Return the [X, Y] coordinate for the center point of the cell that contains the specified text.  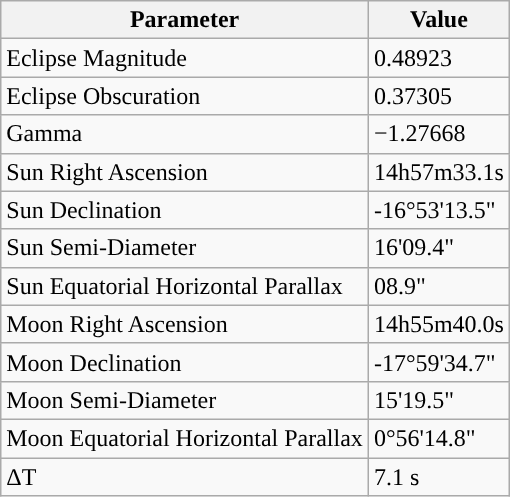
14h57m33.1s [438, 172]
-16°53'13.5" [438, 210]
Moon Semi-Diameter [185, 400]
Sun Declination [185, 210]
0°56'14.8" [438, 438]
Parameter [185, 20]
Moon Equatorial Horizontal Parallax [185, 438]
-17°59'34.7" [438, 362]
Eclipse Obscuration [185, 96]
Sun Semi-Diameter [185, 248]
Moon Declination [185, 362]
0.37305 [438, 96]
14h55m40.0s [438, 324]
Gamma [185, 134]
7.1 s [438, 477]
−1.27668 [438, 134]
Value [438, 20]
15'19.5" [438, 400]
16'09.4" [438, 248]
Sun Right Ascension [185, 172]
Sun Equatorial Horizontal Parallax [185, 286]
08.9" [438, 286]
ΔT [185, 477]
0.48923 [438, 58]
Moon Right Ascension [185, 324]
Eclipse Magnitude [185, 58]
